Extract the [X, Y] coordinate from the center of the cell holding the provided text.  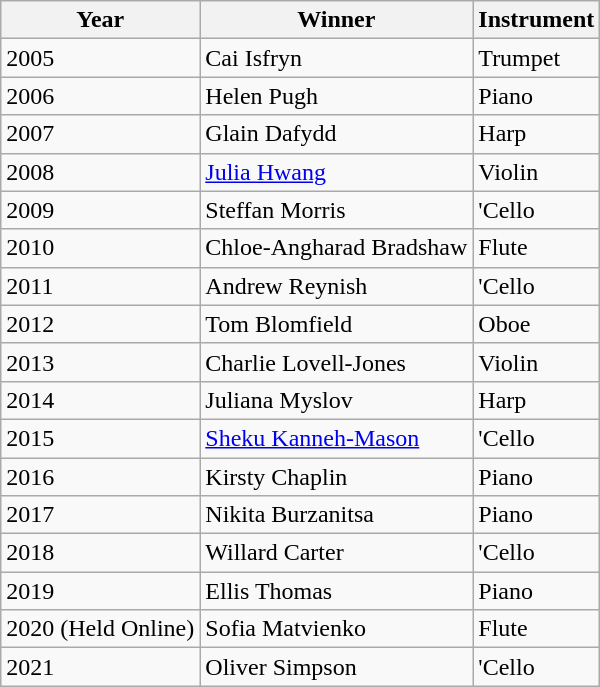
2016 [100, 477]
2019 [100, 591]
Charlie Lovell-Jones [336, 362]
2011 [100, 286]
2021 [100, 667]
2018 [100, 553]
2013 [100, 362]
Helen Pugh [336, 96]
Winner [336, 20]
2008 [100, 172]
Cai Isfryn [336, 58]
Oboe [536, 324]
2010 [100, 248]
2015 [100, 438]
Julia Hwang [336, 172]
2007 [100, 134]
Sheku Kanneh-Mason [336, 438]
2020 (Held Online) [100, 629]
Chloe-Angharad Bradshaw [336, 248]
2006 [100, 96]
Oliver Simpson [336, 667]
Juliana Myslov [336, 400]
2009 [100, 210]
Nikita Burzanitsa [336, 515]
Glain Dafydd [336, 134]
2005 [100, 58]
2017 [100, 515]
Trumpet [536, 58]
Steffan Morris [336, 210]
Ellis Thomas [336, 591]
Tom Blomfield [336, 324]
Andrew Reynish [336, 286]
Year [100, 20]
Kirsty Chaplin [336, 477]
Instrument [536, 20]
Sofia Matvienko [336, 629]
2012 [100, 324]
2014 [100, 400]
Willard Carter [336, 553]
